Pinpoint the cell where the given text exists, returning its [X, Y] midpoint coordinate. 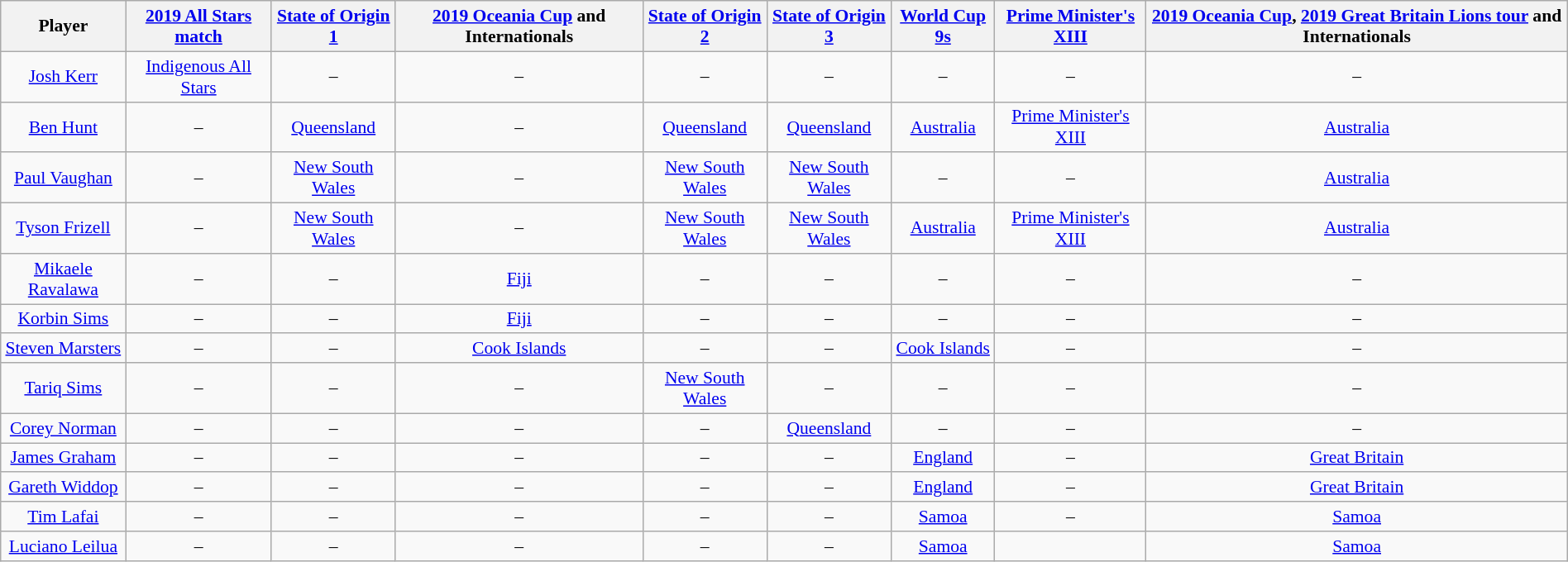
State of Origin 3 [829, 26]
Luciano Leilua [63, 546]
James Graham [63, 458]
Josh Kerr [63, 76]
Korbin Sims [63, 319]
Tariq Sims [63, 388]
Tim Lafai [63, 517]
2019 Oceania Cup and Internationals [519, 26]
State of Origin 2 [705, 26]
Indigenous All Stars [198, 76]
Steven Marsters [63, 349]
Mikaele Ravalawa [63, 279]
Corey Norman [63, 428]
Paul Vaughan [63, 179]
Ben Hunt [63, 127]
State of Origin 1 [333, 26]
2019 All Stars match [198, 26]
Tyson Frizell [63, 228]
Gareth Widdop [63, 488]
2019 Oceania Cup, 2019 Great Britain Lions tour and Internationals [1356, 26]
Player [63, 26]
World Cup 9s [943, 26]
